Detect which cell encompasses the target text, then output its (X, Y) center coordinate. 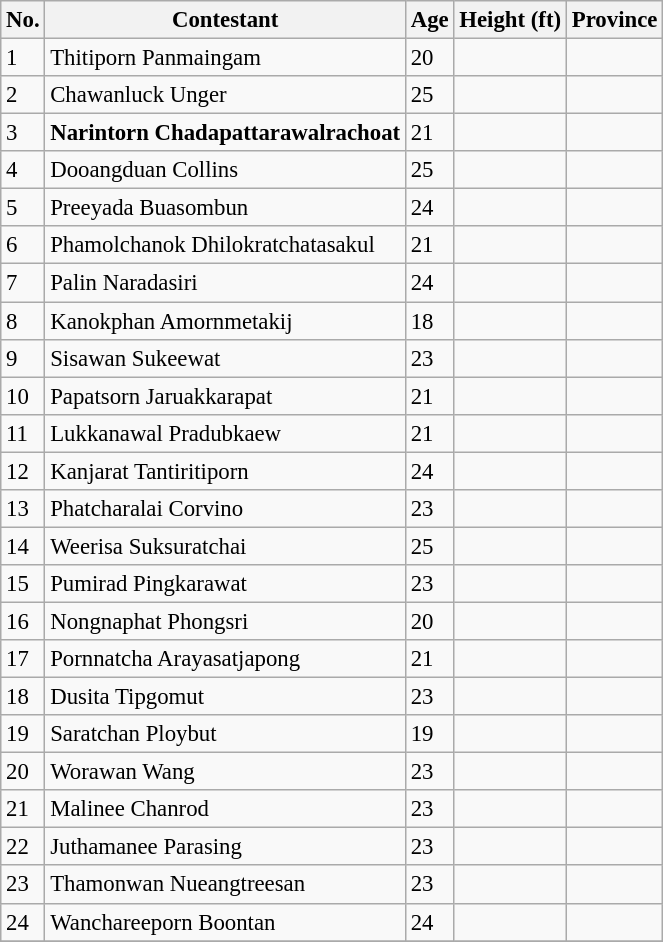
8 (23, 321)
Thitiporn Panmaingam (226, 58)
Narintorn Chadapattarawalrachoat (226, 133)
17 (23, 659)
No. (23, 20)
Lukkanawal Pradubkaew (226, 433)
10 (23, 396)
Height (ft) (510, 20)
Papatsorn Jaruakkarapat (226, 396)
Wanchareeporn Boontan (226, 922)
9 (23, 358)
Contestant (226, 20)
4 (23, 170)
Kanjarat Tantiritiporn (226, 471)
Kanokphan Amornmetakij (226, 321)
Age (430, 20)
Pornnatcha Arayasatjapong (226, 659)
Thamonwan Nueangtreesan (226, 885)
Province (614, 20)
6 (23, 245)
Sisawan Sukeewat (226, 358)
Pumirad Pingkarawat (226, 584)
12 (23, 471)
13 (23, 509)
Palin Naradasiri (226, 283)
5 (23, 208)
Juthamanee Parasing (226, 847)
Malinee Chanrod (226, 809)
2 (23, 95)
Worawan Wang (226, 772)
Weerisa Suksuratchai (226, 546)
Nongnaphat Phongsri (226, 621)
15 (23, 584)
Dusita Tipgomut (226, 697)
22 (23, 847)
7 (23, 283)
Dooangduan Collins (226, 170)
Saratchan Ploybut (226, 734)
3 (23, 133)
1 (23, 58)
Phamolchanok Dhilokratchatasakul (226, 245)
Preeyada Buasombun (226, 208)
Chawanluck Unger (226, 95)
16 (23, 621)
11 (23, 433)
14 (23, 546)
Phatcharalai Corvino (226, 509)
